Pinpoint the cell where the given text exists, returning its (X, Y) midpoint coordinate. 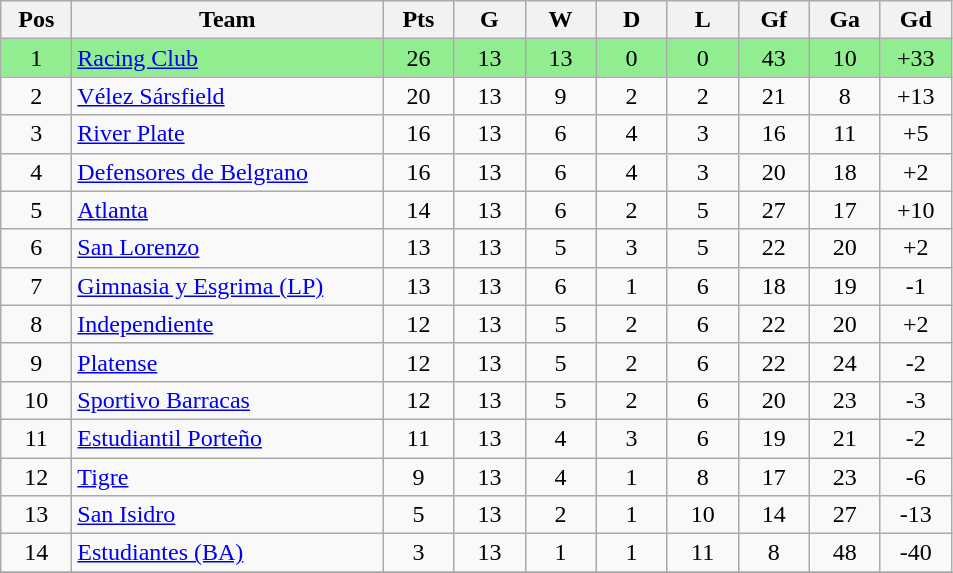
Independiente (228, 324)
+33 (916, 58)
Pos (36, 20)
W (560, 20)
River Plate (228, 134)
43 (774, 58)
Racing Club (228, 58)
Sportivo Barracas (228, 400)
-40 (916, 553)
-1 (916, 286)
San Lorenzo (228, 248)
-13 (916, 515)
+10 (916, 210)
Gimnasia y Esgrima (LP) (228, 286)
+13 (916, 96)
Gd (916, 20)
L (702, 20)
-6 (916, 477)
24 (844, 362)
Pts (418, 20)
Gf (774, 20)
Team (228, 20)
Defensores de Belgrano (228, 172)
G (490, 20)
D (632, 20)
+5 (916, 134)
7 (36, 286)
Tigre (228, 477)
Platense (228, 362)
Vélez Sársfield (228, 96)
26 (418, 58)
48 (844, 553)
San Isidro (228, 515)
Ga (844, 20)
Atlanta (228, 210)
Estudiantes (BA) (228, 553)
-3 (916, 400)
Estudiantil Porteño (228, 438)
